Find where the given text appears and provide that cell's center as (X, Y) coordinate. 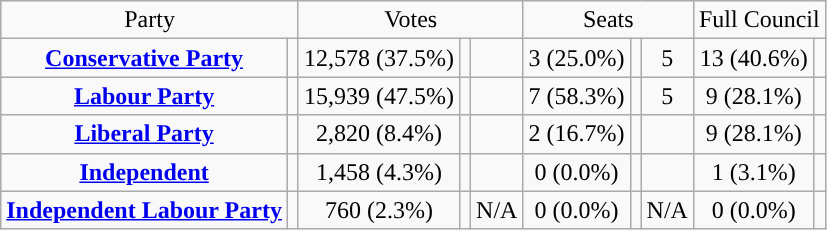
3 (25.0%) (576, 58)
7 (58.3%) (576, 96)
Conservative Party (144, 58)
2 (16.7%) (576, 134)
13 (40.6%) (754, 58)
12,578 (37.5%) (378, 58)
Independent (144, 172)
1 (3.1%) (754, 172)
Full Council (759, 20)
2,820 (8.4%) (378, 134)
Labour Party (144, 96)
Seats (608, 20)
760 (2.3%) (378, 210)
1,458 (4.3%) (378, 172)
Party (150, 20)
Liberal Party (144, 134)
Independent Labour Party (144, 210)
Votes (410, 20)
15,939 (47.5%) (378, 96)
